For the text-containing cell, return its midpoint in (x, y) coordinate format. 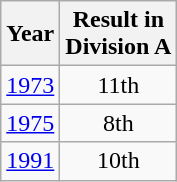
10th (118, 161)
11th (118, 85)
1991 (30, 161)
8th (118, 123)
Result inDivision A (118, 34)
Year (30, 34)
1973 (30, 85)
1975 (30, 123)
